Output the (X, Y) coordinate of the center of the cell containing the given text.  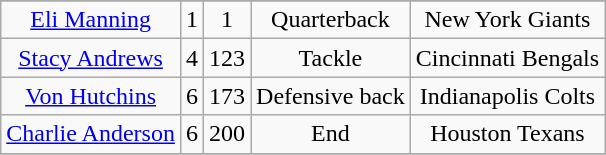
Indianapolis Colts (507, 96)
Charlie Anderson (91, 134)
Stacy Andrews (91, 58)
Eli Manning (91, 20)
123 (228, 58)
Von Hutchins (91, 96)
200 (228, 134)
173 (228, 96)
New York Giants (507, 20)
Quarterback (331, 20)
Cincinnati Bengals (507, 58)
End (331, 134)
Houston Texans (507, 134)
Defensive back (331, 96)
4 (192, 58)
Tackle (331, 58)
